Pinpoint the cell where the given text exists, returning its (x, y) midpoint coordinate. 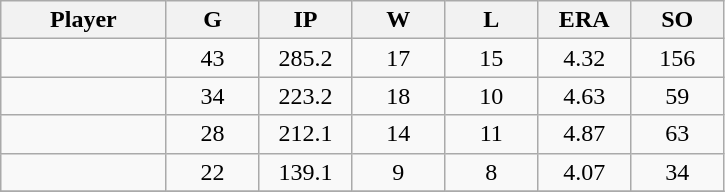
L (492, 20)
59 (678, 96)
SO (678, 20)
28 (212, 134)
IP (306, 20)
17 (398, 58)
156 (678, 58)
4.63 (584, 96)
4.32 (584, 58)
4.07 (584, 172)
14 (398, 134)
139.1 (306, 172)
ERA (584, 20)
W (398, 20)
18 (398, 96)
10 (492, 96)
8 (492, 172)
63 (678, 134)
15 (492, 58)
223.2 (306, 96)
Player (84, 20)
285.2 (306, 58)
4.87 (584, 134)
22 (212, 172)
11 (492, 134)
G (212, 20)
43 (212, 58)
212.1 (306, 134)
9 (398, 172)
